Identify which cell holds the provided text, then report its (X, Y) central coordinate. 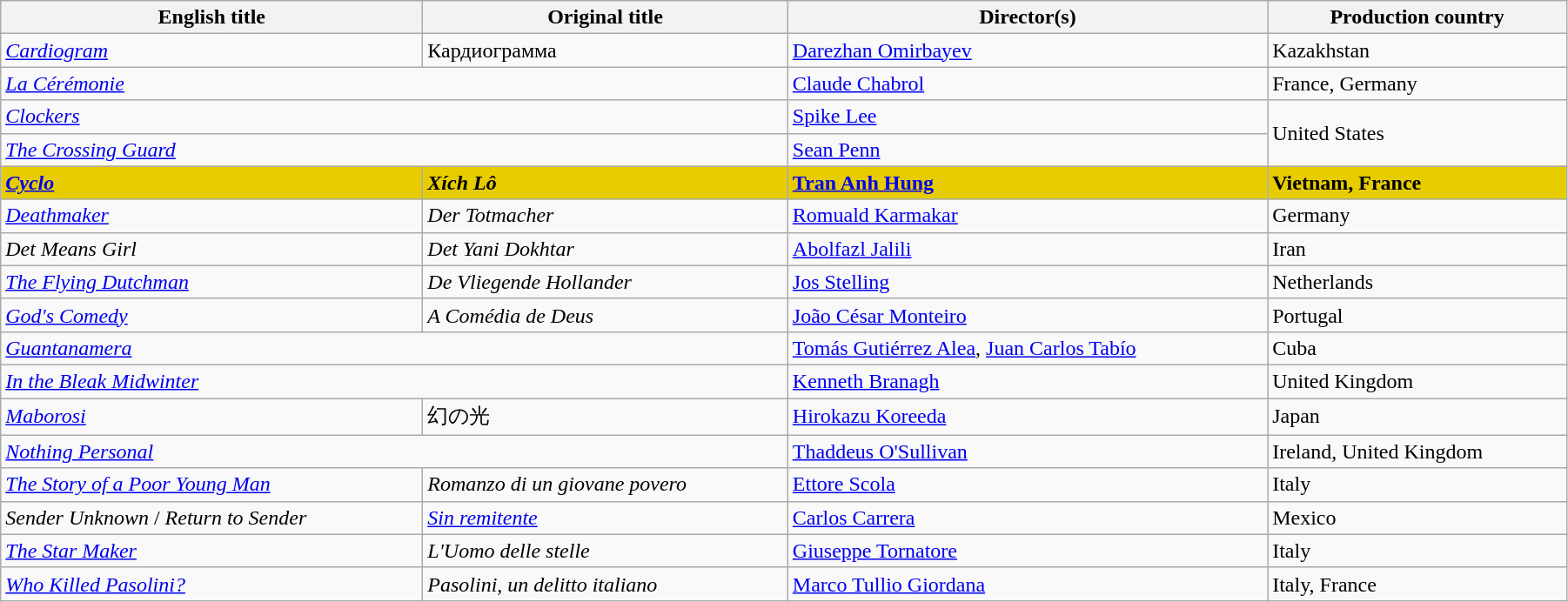
Jos Stelling (1027, 282)
Guantanamera (395, 348)
Original title (606, 17)
Det Yani Dokhtar (606, 249)
Romanzo di un giovane povero (606, 485)
Tomás Gutiérrez Alea, Juan Carlos Tabío (1027, 348)
Iran (1417, 249)
Nothing Personal (395, 451)
Abolfazl Jalili (1027, 249)
The Star Maker (212, 551)
God's Comedy (212, 315)
Sean Penn (1027, 150)
Det Means Girl (212, 249)
The Flying Dutchman (212, 282)
Darezhan Omirbayev (1027, 50)
English title (212, 17)
Vietnam, France (1417, 183)
Kazakhstan (1417, 50)
Mexico (1417, 518)
Sin remitente (606, 518)
Production country (1417, 17)
United States (1417, 133)
Claude Chabrol (1027, 84)
France, Germany (1417, 84)
Clockers (395, 117)
United Kingdom (1417, 381)
Xích Lô (606, 183)
Netherlands (1417, 282)
Cyclo (212, 183)
Marco Tullio Giordana (1027, 584)
Japan (1417, 418)
Sender Unknown / Return to Sender (212, 518)
Thaddeus O'Sullivan (1027, 451)
Carlos Carrera (1027, 518)
De Vliegende Hollander (606, 282)
Deathmaker (212, 216)
In the Bleak Midwinter (395, 381)
Кардиограмма (606, 50)
A Comédia de Deus (606, 315)
Hirokazu Koreeda (1027, 418)
Ettore Scola (1027, 485)
Germany (1417, 216)
Portugal (1417, 315)
幻の光 (606, 418)
The Crossing Guard (395, 150)
Pasolini, un delitto italiano (606, 584)
The Story of a Poor Young Man (212, 485)
Who Killed Pasolini? (212, 584)
Maborosi (212, 418)
Spike Lee (1027, 117)
Ireland, United Kingdom (1417, 451)
João César Monteiro (1027, 315)
Italy, France (1417, 584)
L'Uomo delle stelle (606, 551)
La Cérémonie (395, 84)
Giuseppe Tornatore (1027, 551)
Romuald Karmakar (1027, 216)
Cardiogram (212, 50)
Tran Anh Hung (1027, 183)
Der Totmacher (606, 216)
Cuba (1417, 348)
Director(s) (1027, 17)
Kenneth Branagh (1027, 381)
